Capture the cell that displays the provided text and extract its (x, y) central coordinate. 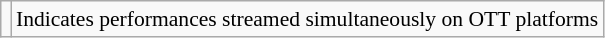
Indicates performances streamed simultaneously on OTT platforms (307, 19)
